Capture the cell that displays the provided text and extract its (x, y) central coordinate. 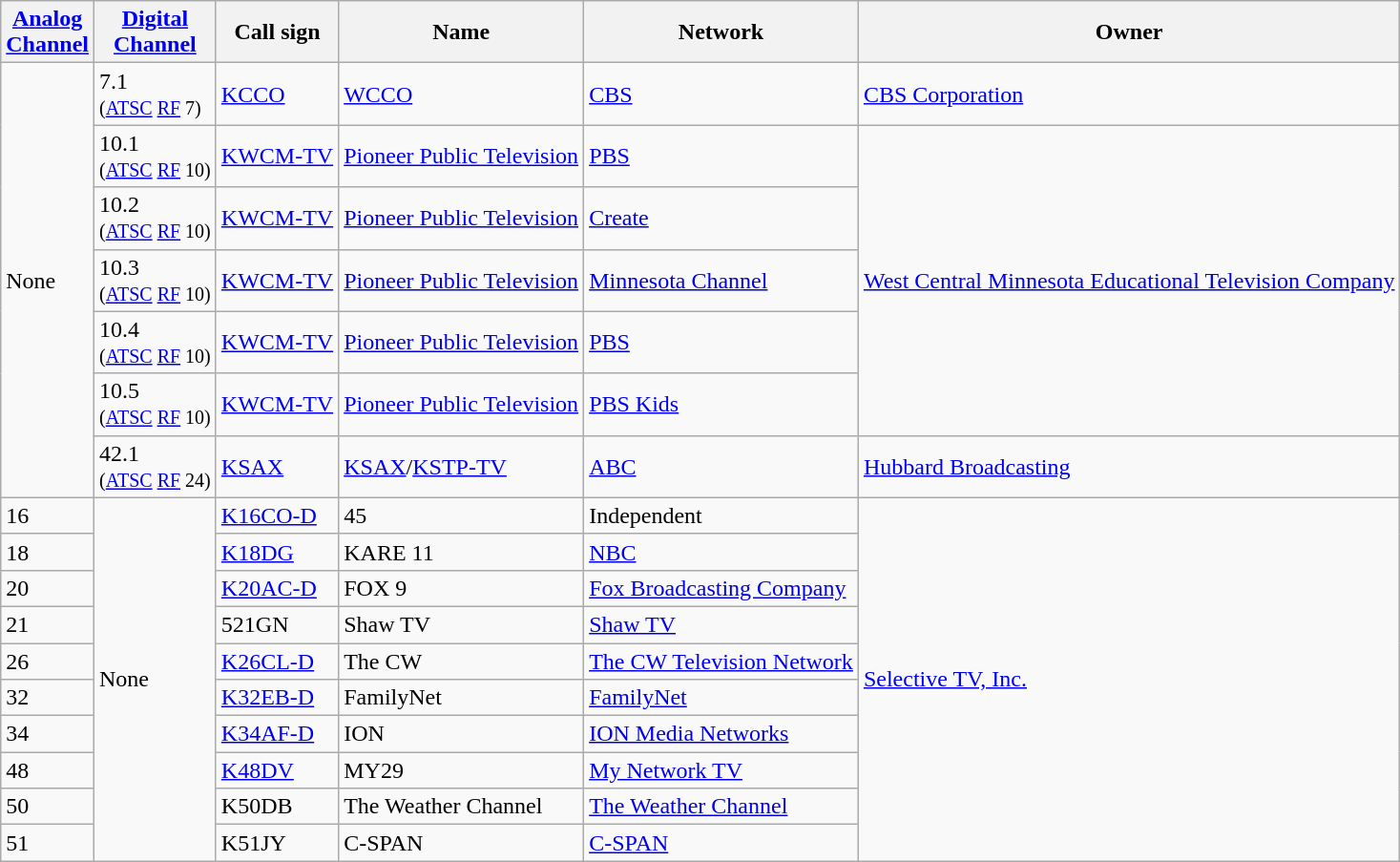
32 (48, 698)
KSAX (277, 466)
KCCO (277, 94)
Independent (721, 515)
MY29 (462, 770)
Fox Broadcasting Company (721, 588)
DigitalChannel (156, 32)
Call sign (277, 32)
50 (48, 807)
Network (721, 32)
Create (721, 218)
CBS Corporation (1129, 94)
45 (462, 515)
K32EB-D (277, 698)
K26CL-D (277, 662)
42.1(ATSC RF 24) (156, 466)
My Network TV (721, 770)
Name (462, 32)
34 (48, 734)
26 (48, 662)
18 (48, 552)
16 (48, 515)
10.4(ATSC RF 10) (156, 342)
PBS Kids (721, 405)
AnalogChannel (48, 32)
K20AC-D (277, 588)
48 (48, 770)
West Central Minnesota Educational Television Company (1129, 281)
K50DB (277, 807)
10.3(ATSC RF 10) (156, 281)
51 (48, 843)
Selective TV, Inc. (1129, 680)
WCCO (462, 94)
ION Media Networks (721, 734)
ABC (721, 466)
Owner (1129, 32)
10.2(ATSC RF 10) (156, 218)
The CW (462, 662)
Hubbard Broadcasting (1129, 466)
K18DG (277, 552)
ION (462, 734)
7.1(ATSC RF 7) (156, 94)
KARE 11 (462, 552)
KSAX/KSTP-TV (462, 466)
The CW Television Network (721, 662)
NBC (721, 552)
10.1(ATSC RF 10) (156, 157)
521GN (277, 624)
CBS (721, 94)
K34AF-D (277, 734)
10.5(ATSC RF 10) (156, 405)
21 (48, 624)
20 (48, 588)
K51JY (277, 843)
K16CO-D (277, 515)
K48DV (277, 770)
Minnesota Channel (721, 281)
FOX 9 (462, 588)
